Scan for the cell matching the given text and deliver its [X, Y] coordinate at center. 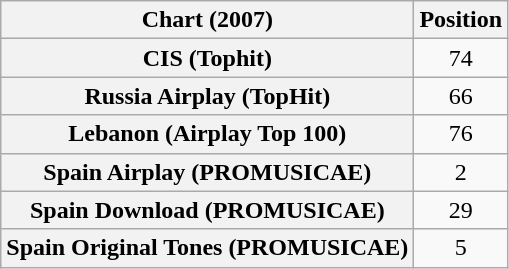
Russia Airplay (TopHit) [208, 96]
Chart (2007) [208, 20]
Spain Download (PROMUSICAE) [208, 210]
Position [461, 20]
Lebanon (Airplay Top 100) [208, 134]
66 [461, 96]
Spain Original Tones (PROMUSICAE) [208, 248]
Spain Airplay (PROMUSICAE) [208, 172]
74 [461, 58]
29 [461, 210]
76 [461, 134]
5 [461, 248]
2 [461, 172]
CIS (Tophit) [208, 58]
